From the cell containing the given text, extract its center point as [x, y] coordinate. 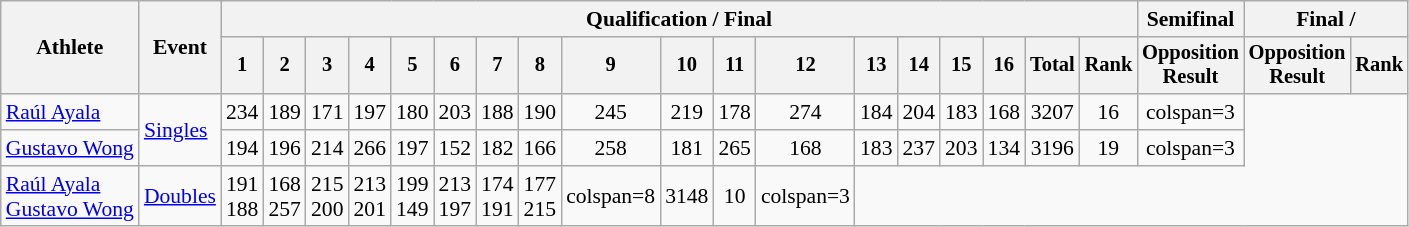
13 [876, 66]
171 [328, 112]
3148 [686, 196]
234 [242, 112]
266 [370, 148]
199 149 [412, 196]
182 [498, 148]
Total [1052, 66]
152 [456, 148]
Doubles [180, 196]
180 [412, 112]
204 [918, 112]
184 [876, 112]
Qualification / Final [679, 19]
237 [918, 148]
12 [806, 66]
215 200 [328, 196]
194 [242, 148]
213 197 [456, 196]
245 [610, 112]
177 215 [540, 196]
190 [540, 112]
3 [328, 66]
3196 [1052, 148]
Gustavo Wong [70, 148]
colspan=8 [610, 196]
196 [284, 148]
11 [734, 66]
181 [686, 148]
213 201 [370, 196]
265 [734, 148]
5 [412, 66]
Raúl Ayala Gustavo Wong [70, 196]
Event [180, 48]
274 [806, 112]
Raúl Ayala [70, 112]
7 [498, 66]
Semifinal [1190, 19]
8 [540, 66]
166 [540, 148]
9 [610, 66]
134 [1004, 148]
219 [686, 112]
214 [328, 148]
189 [284, 112]
Singles [180, 130]
15 [962, 66]
174 191 [498, 196]
178 [734, 112]
19 [1109, 148]
Final / [1326, 19]
168 257 [284, 196]
191 188 [242, 196]
1 [242, 66]
2 [284, 66]
188 [498, 112]
258 [610, 148]
4 [370, 66]
Athlete [70, 48]
6 [456, 66]
14 [918, 66]
3207 [1052, 112]
